For the text-containing cell, return its midpoint in (X, Y) coordinate format. 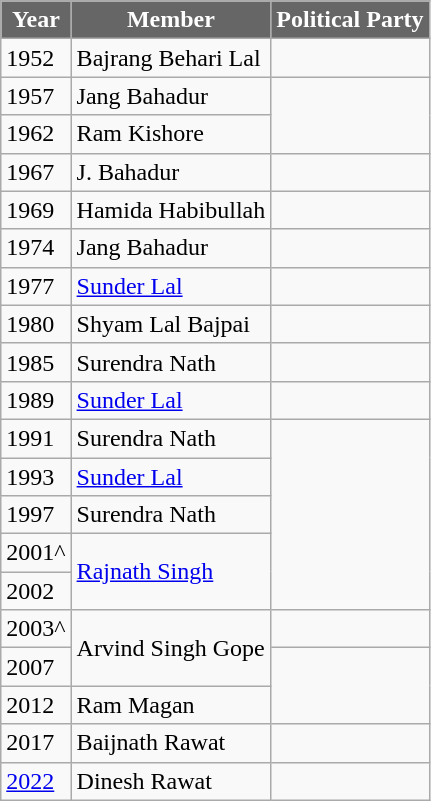
2003^ (36, 629)
1962 (36, 134)
1957 (36, 96)
2007 (36, 667)
Shyam Lal Bajpai (171, 324)
Political Party (350, 20)
1980 (36, 324)
J. Bahadur (171, 172)
Hamida Habibullah (171, 210)
Ram Kishore (171, 134)
Year (36, 20)
Bajrang Behari Lal (171, 58)
1977 (36, 286)
Baijnath Rawat (171, 743)
1991 (36, 438)
2001^ (36, 553)
1969 (36, 210)
1985 (36, 362)
1989 (36, 400)
Rajnath Singh (171, 572)
1974 (36, 248)
Dinesh Rawat (171, 781)
2022 (36, 781)
2002 (36, 591)
1997 (36, 515)
1967 (36, 172)
1952 (36, 58)
Arvind Singh Gope (171, 648)
2012 (36, 705)
Ram Magan (171, 705)
2017 (36, 743)
1993 (36, 477)
Member (171, 20)
